Find where the given text appears and provide that cell's center as (X, Y) coordinate. 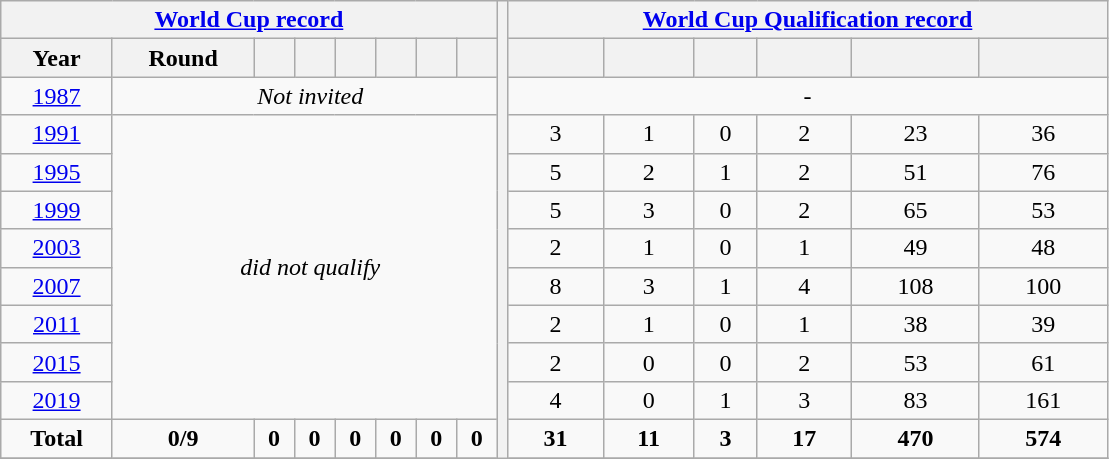
1991 (57, 134)
36 (1043, 134)
0/9 (182, 438)
23 (916, 134)
61 (1043, 362)
2007 (57, 286)
31 (556, 438)
Not invited (310, 96)
2015 (57, 362)
38 (916, 324)
2003 (57, 248)
1995 (57, 172)
17 (804, 438)
World Cup Qualification record (808, 20)
2019 (57, 400)
Round (182, 58)
470 (916, 438)
65 (916, 210)
- (808, 96)
49 (916, 248)
76 (1043, 172)
108 (916, 286)
161 (1043, 400)
World Cup record (249, 20)
8 (556, 286)
574 (1043, 438)
83 (916, 400)
did not qualify (310, 267)
39 (1043, 324)
Year (57, 58)
48 (1043, 248)
51 (916, 172)
1999 (57, 210)
11 (648, 438)
1987 (57, 96)
100 (1043, 286)
Total (57, 438)
2011 (57, 324)
